Detect which cell encompasses the target text, then output its (X, Y) center coordinate. 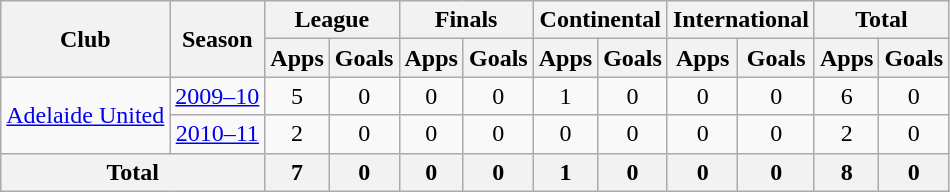
5 (297, 96)
Continental (600, 20)
Adelaide United (86, 115)
Club (86, 39)
Finals (466, 20)
League (332, 20)
8 (846, 172)
7 (297, 172)
Season (218, 39)
International (740, 20)
2010–11 (218, 134)
2009–10 (218, 96)
6 (846, 96)
